Return [x, y] of the center of cell containing provided text 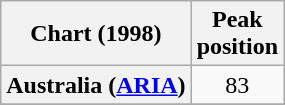
Australia (ARIA) [96, 85]
83 [237, 85]
Chart (1998) [96, 34]
Peakposition [237, 34]
